Detect which cell encompasses the target text, then output its (X, Y) center coordinate. 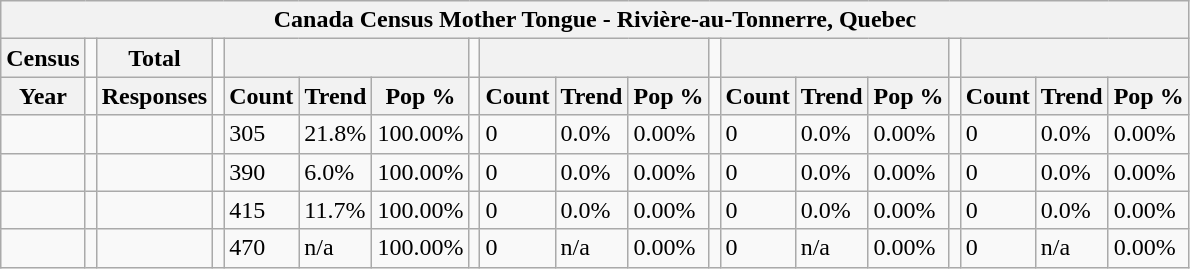
21.8% (336, 134)
390 (262, 172)
Year (43, 96)
11.7% (336, 210)
415 (262, 210)
Total (154, 58)
6.0% (336, 172)
Census (43, 58)
305 (262, 134)
470 (262, 248)
Canada Census Mother Tongue - Rivière-au-Tonnerre, Quebec (595, 20)
Responses (154, 96)
